Search for the cell housing the specified text and yield its (X, Y) center coordinate. 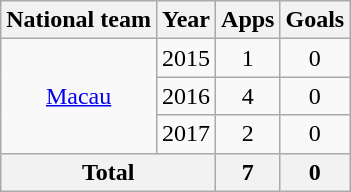
Macau (79, 96)
Goals (315, 20)
2015 (186, 58)
2016 (186, 96)
Year (186, 20)
4 (248, 96)
National team (79, 20)
2017 (186, 134)
Apps (248, 20)
2 (248, 134)
1 (248, 58)
Total (108, 172)
7 (248, 172)
